Find where the given text appears and provide that cell's center as (x, y) coordinate. 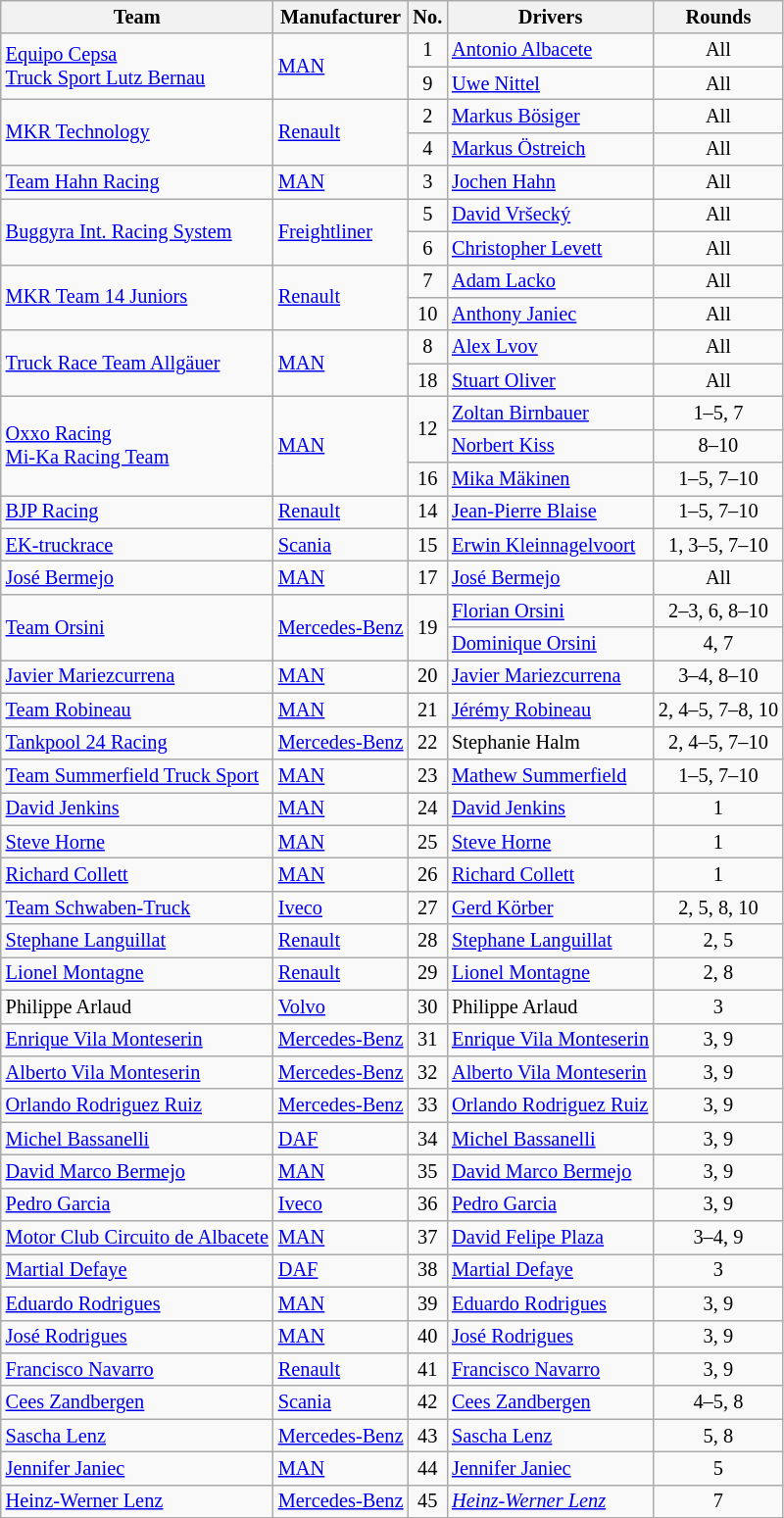
41 (427, 1369)
Dominique Orsini (551, 644)
42 (427, 1402)
14 (427, 512)
2, 5 (718, 941)
Antonio Albacete (551, 50)
Mathew Summerfield (551, 775)
19 (427, 627)
Team (137, 17)
Jean-Pierre Blaise (551, 512)
3–4, 9 (718, 1238)
23 (427, 775)
32 (427, 1072)
Stephanie Halm (551, 743)
Markus Östreich (551, 149)
15 (427, 545)
Tankpool 24 Racing (137, 743)
26 (427, 874)
EK-truckrace (137, 545)
24 (427, 808)
Team Schwaben-Truck (137, 907)
16 (427, 479)
4–5, 8 (718, 1402)
22 (427, 743)
Team Robineau (137, 710)
Anthony Janiec (551, 314)
17 (427, 577)
Truck Race Team Allgäuer (137, 363)
12 (427, 429)
Markus Bösiger (551, 116)
Drivers (551, 17)
Zoltan Birnbauer (551, 413)
Jochen Hahn (551, 182)
Erwin Kleinnagelvoort (551, 545)
Buggyra Int. Racing System (137, 231)
6 (427, 248)
4, 7 (718, 644)
39 (427, 1303)
45 (427, 1501)
Jérémy Robineau (551, 710)
Team Hahn Racing (137, 182)
2, 8 (718, 973)
1–5, 7 (718, 413)
27 (427, 907)
8 (427, 347)
MKR Technology (137, 131)
No. (427, 17)
33 (427, 1105)
Team Summerfield Truck Sport (137, 775)
10 (427, 314)
David Felipe Plaza (551, 1238)
25 (427, 842)
20 (427, 676)
Motor Club Circuito de Albacete (137, 1238)
3–4, 8–10 (718, 676)
9 (427, 83)
2–3, 6, 8–10 (718, 611)
Adam Lacko (551, 281)
43 (427, 1436)
8–10 (718, 446)
Norbert Kiss (551, 446)
Team Orsini (137, 627)
Manufacturer (341, 17)
44 (427, 1468)
29 (427, 973)
4 (427, 149)
Equipo Cepsa Truck Sport Lutz Bernau (137, 67)
MKR Team 14 Juniors (137, 298)
2, 4–5, 7–10 (718, 743)
Christopher Levett (551, 248)
34 (427, 1139)
BJP Racing (137, 512)
2 (427, 116)
5, 8 (718, 1436)
1, 3–5, 7–10 (718, 545)
40 (427, 1337)
35 (427, 1171)
28 (427, 941)
Stuart Oliver (551, 380)
Alex Lvov (551, 347)
David Vršecký (551, 215)
Volvo (341, 1006)
21 (427, 710)
37 (427, 1238)
Uwe Nittel (551, 83)
30 (427, 1006)
Freightliner (341, 231)
2, 5, 8, 10 (718, 907)
Rounds (718, 17)
Gerd Körber (551, 907)
18 (427, 380)
Oxxo Racing Mi-Ka Racing Team (137, 445)
36 (427, 1204)
2, 4–5, 7–8, 10 (718, 710)
Florian Orsini (551, 611)
31 (427, 1040)
38 (427, 1270)
Mika Mäkinen (551, 479)
